Pinpoint the cell where the given text exists, returning its (x, y) midpoint coordinate. 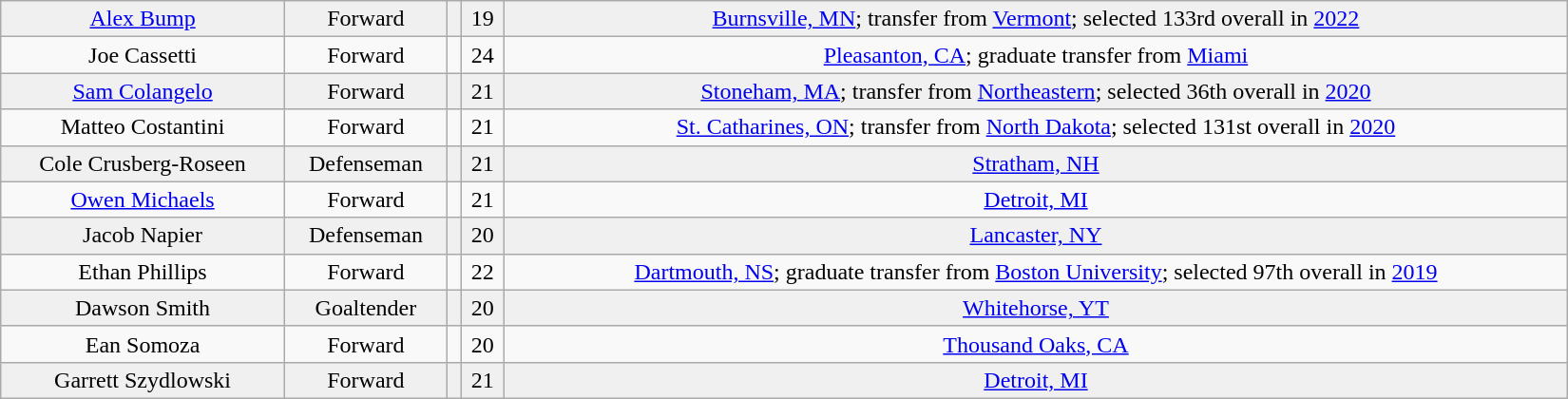
Alex Bump (143, 19)
Owen Michaels (143, 199)
Ethan Phillips (143, 272)
Stratham, NH (1036, 163)
Thousand Oaks, CA (1036, 344)
Burnsville, MN; transfer from Vermont; selected 133rd overall in 2022 (1036, 19)
19 (483, 19)
Cole Crusberg-Roseen (143, 163)
Whitehorse, YT (1036, 308)
Ean Somoza (143, 344)
Sam Colangelo (143, 91)
22 (483, 272)
Lancaster, NY (1036, 236)
Garrett Szydlowski (143, 380)
Pleasanton, CA; graduate transfer from Miami (1036, 55)
Dawson Smith (143, 308)
Dartmouth, NS; graduate transfer from Boston University; selected 97th overall in 2019 (1036, 272)
24 (483, 55)
Stoneham, MA; transfer from Northeastern; selected 36th overall in 2020 (1036, 91)
Joe Cassetti (143, 55)
Matteo Costantini (143, 127)
St. Catharines, ON; transfer from North Dakota; selected 131st overall in 2020 (1036, 127)
Jacob Napier (143, 236)
Goaltender (365, 308)
